Extract the (X, Y) coordinate from the center of the cell holding the provided text.  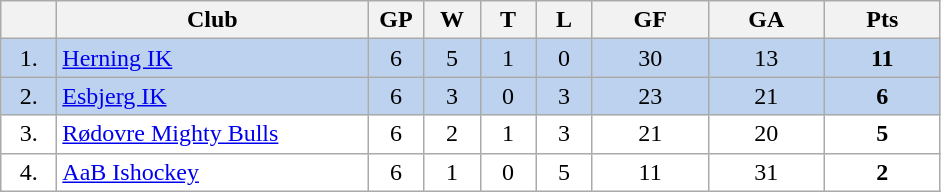
23 (650, 96)
3. (29, 134)
Herning IK (212, 58)
Rødovre Mighty Bulls (212, 134)
GF (650, 20)
20 (766, 134)
AaB Ishockey (212, 172)
Pts (882, 20)
GA (766, 20)
30 (650, 58)
1. (29, 58)
4. (29, 172)
Esbjerg IK (212, 96)
31 (766, 172)
Club (212, 20)
13 (766, 58)
T (508, 20)
GP (396, 20)
L (564, 20)
W (452, 20)
2. (29, 96)
